Search for the cell housing the specified text and yield its (X, Y) center coordinate. 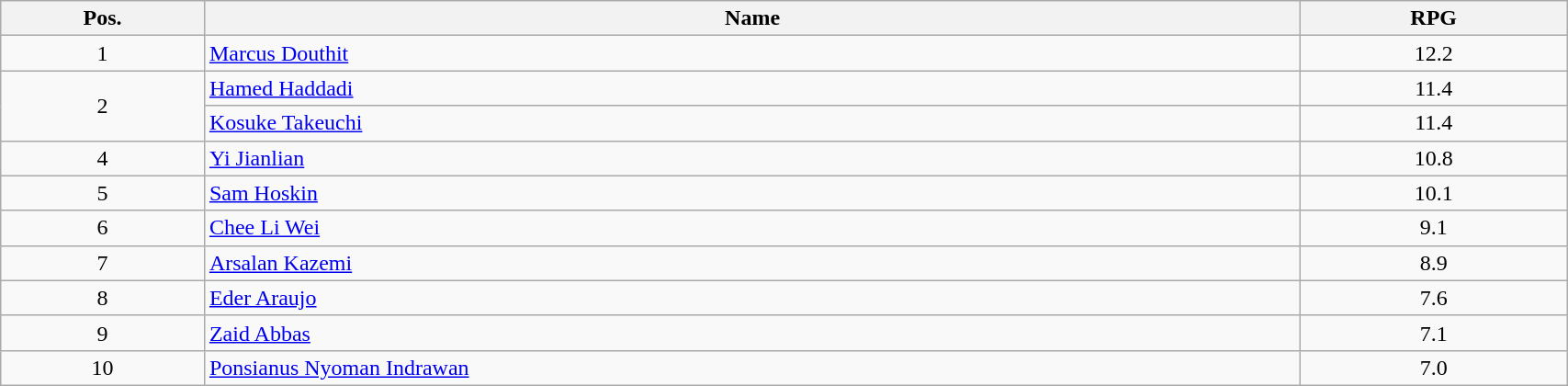
Yi Jianlian (751, 158)
5 (103, 193)
Arsalan Kazemi (751, 263)
8.9 (1434, 263)
2 (103, 106)
8 (103, 298)
9 (103, 333)
Marcus Douthit (751, 53)
RPG (1434, 18)
10.8 (1434, 158)
10 (103, 368)
7.6 (1434, 298)
Hamed Haddadi (751, 88)
Chee Li Wei (751, 228)
1 (103, 53)
Name (751, 18)
Kosuke Takeuchi (751, 123)
7 (103, 263)
4 (103, 158)
Eder Araujo (751, 298)
10.1 (1434, 193)
Pos. (103, 18)
7.1 (1434, 333)
Zaid Abbas (751, 333)
Sam Hoskin (751, 193)
12.2 (1434, 53)
9.1 (1434, 228)
6 (103, 228)
Ponsianus Nyoman Indrawan (751, 368)
7.0 (1434, 368)
